Find where the given text appears and provide that cell's center as [X, Y] coordinate. 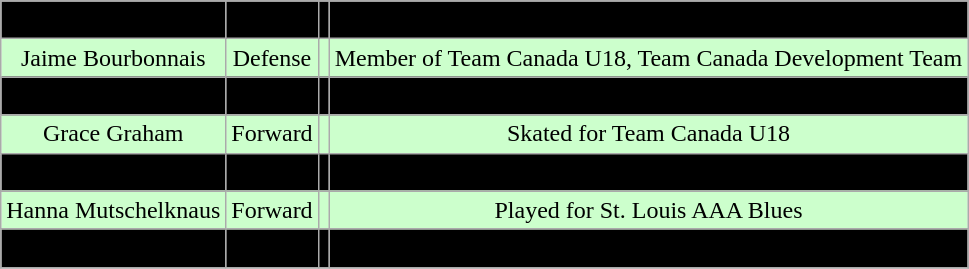
Member of Team Canada U18, Team Canada Development Team [648, 58]
Valerie Audet [114, 20]
Hanna Mutschelknaus [114, 210]
Played for St. Louis AAA Blues [648, 210]
Grace Graham [114, 134]
Paige Lewis [114, 172]
Kristin O'Neill [114, 248]
Amy Curlew [114, 96]
Jaime Bourbonnais [114, 58]
Named to Team Newfoundland and Labrador [648, 96]
Attended North American Hockey Academy [648, 172]
Defense [272, 58]
Skated for Team Canada U18 [648, 134]
